Provide the [X, Y] coordinate of the cell's center where the given text is located.  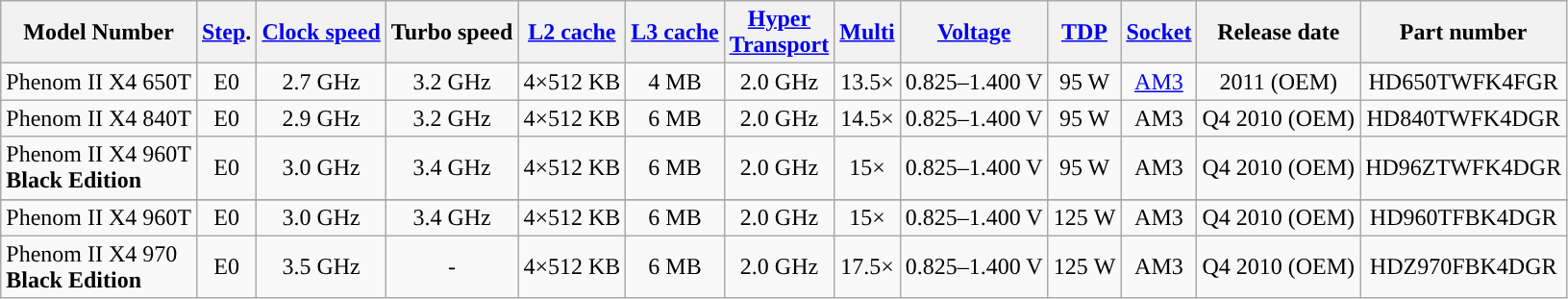
2.9 GHz [321, 118]
Part number [1463, 33]
HD840TWFK4DGR [1463, 118]
Phenom II X4 840T [99, 118]
Step. [226, 33]
17.5× [867, 267]
HDZ970FBK4DGR [1463, 267]
Clock speed [321, 33]
L3 cache [675, 33]
Multi [867, 33]
Phenom II X4 960T [99, 217]
- [452, 267]
HD960TFBK4DGR [1463, 217]
Turbo speed [452, 33]
2.7 GHz [321, 82]
14.5× [867, 118]
Phenom II X4 960TBlack Edition [99, 167]
Voltage [974, 33]
HD650TWFK4FGR [1463, 82]
Model Number [99, 33]
HD96ZTWFK4DGR [1463, 167]
2011 (OEM) [1279, 82]
Phenom II X4 970 Black Edition [99, 267]
Phenom II X4 650T [99, 82]
Release date [1279, 33]
TDP [1084, 33]
Socket [1159, 33]
HyperTransport [779, 33]
L2 cache [572, 33]
13.5× [867, 82]
4 MB [675, 82]
3.5 GHz [321, 267]
